Provide the (X, Y) coordinate of the cell's center where the given text is located.  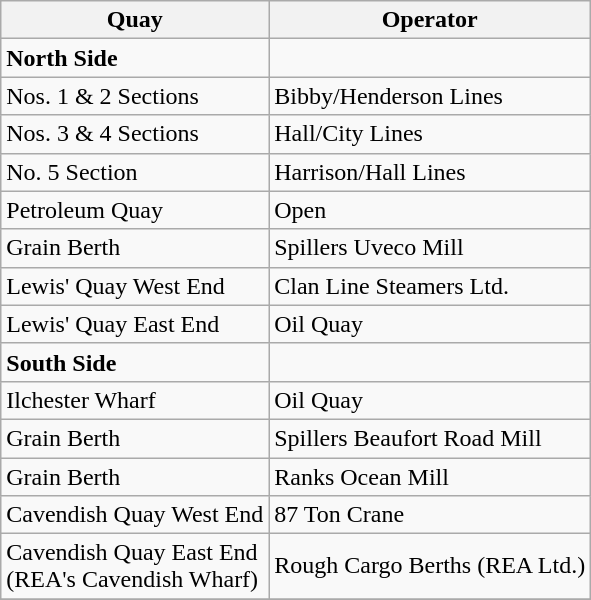
South Side (135, 362)
Open (430, 210)
Lewis' Quay West End (135, 286)
Lewis' Quay East End (135, 324)
Petroleum Quay (135, 210)
Hall/City Lines (430, 134)
Cavendish Quay East End(REA's Cavendish Wharf) (135, 566)
Operator (430, 20)
No. 5 Section (135, 172)
Quay (135, 20)
Nos. 1 & 2 Sections (135, 96)
Spillers Beaufort Road Mill (430, 438)
North Side (135, 58)
Ilchester Wharf (135, 400)
87 Ton Crane (430, 515)
Cavendish Quay West End (135, 515)
Nos. 3 & 4 Sections (135, 134)
Harrison/Hall Lines (430, 172)
Rough Cargo Berths (REA Ltd.) (430, 566)
Spillers Uveco Mill (430, 248)
Bibby/Henderson Lines (430, 96)
Clan Line Steamers Ltd. (430, 286)
Ranks Ocean Mill (430, 477)
